Pinpoint the cell where the given text exists, returning its (X, Y) midpoint coordinate. 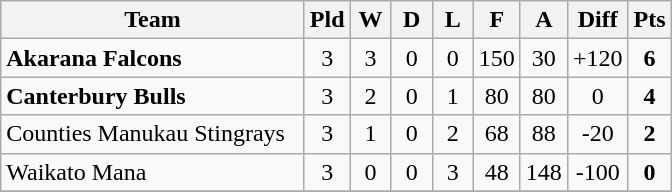
Waikato Mana (153, 172)
6 (650, 58)
30 (544, 58)
148 (544, 172)
Counties Manukau Stingrays (153, 134)
150 (496, 58)
-20 (598, 134)
F (496, 20)
L (452, 20)
68 (496, 134)
Team (153, 20)
4 (650, 96)
Akarana Falcons (153, 58)
Pts (650, 20)
Canterbury Bulls (153, 96)
A (544, 20)
Diff (598, 20)
W (370, 20)
-100 (598, 172)
Pld (327, 20)
+120 (598, 58)
88 (544, 134)
48 (496, 172)
D (412, 20)
